From the cell containing the given text, extract its center point as (x, y) coordinate. 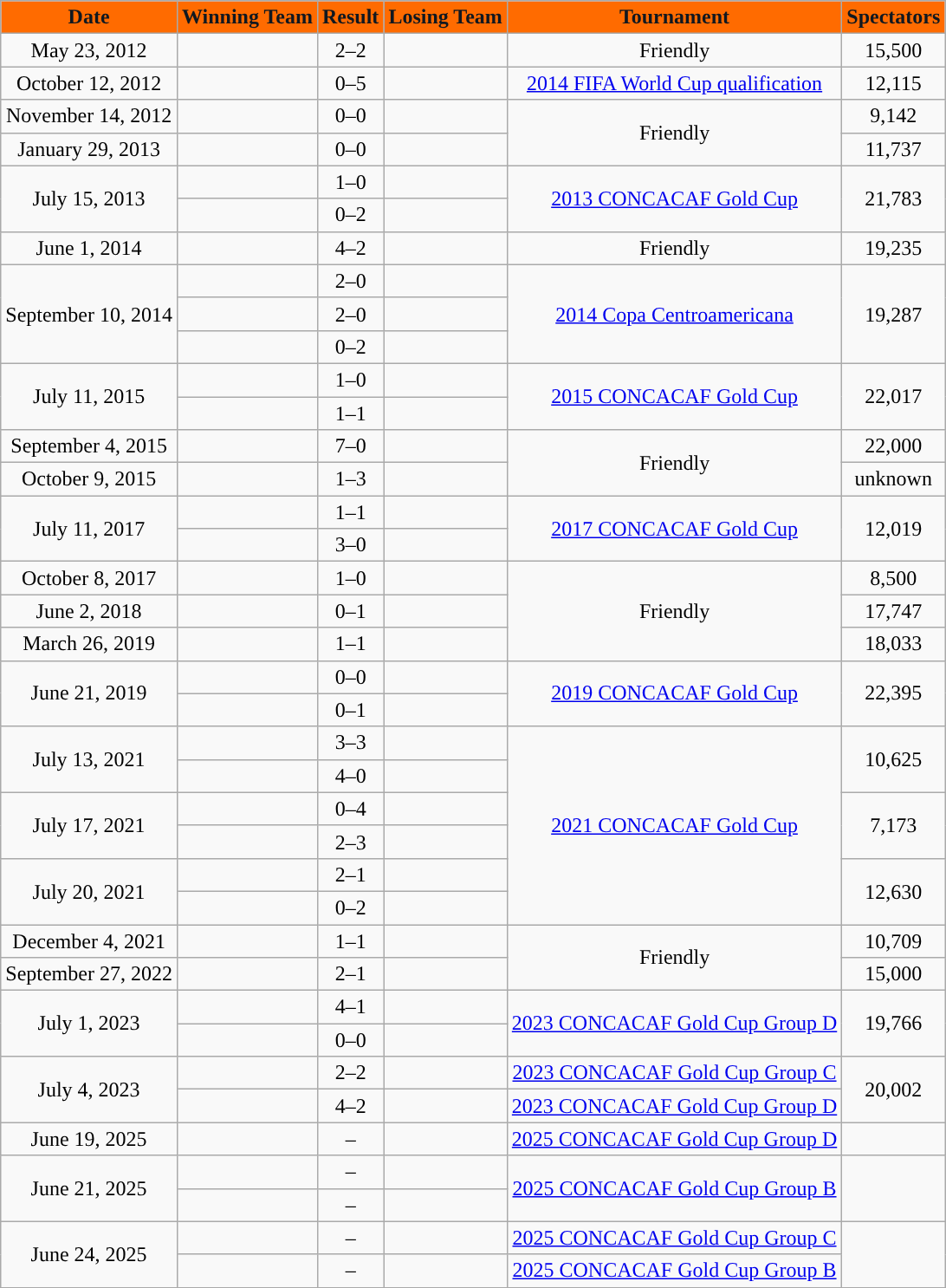
July 4, 2023 (89, 1090)
10,625 (894, 759)
July 20, 2021 (89, 891)
8,500 (894, 578)
2021 CONCACAF Gold Cup (674, 825)
0–4 (350, 809)
22,395 (894, 693)
Date (89, 17)
22,000 (894, 446)
December 4, 2021 (89, 940)
June 2, 2018 (89, 611)
4–1 (350, 1007)
2025 CONCACAF Gold Cup Group C (674, 1238)
17,747 (894, 611)
15,000 (894, 974)
0–5 (350, 83)
3–0 (350, 545)
7–0 (350, 446)
March 26, 2019 (89, 644)
July 11, 2017 (89, 529)
12,630 (894, 891)
June 19, 2025 (89, 1139)
11,737 (894, 149)
June 21, 2025 (89, 1188)
22,017 (894, 396)
January 29, 2013 (89, 149)
3–3 (350, 743)
June 24, 2025 (89, 1254)
September 27, 2022 (89, 974)
Tournament (674, 17)
4–0 (350, 776)
October 8, 2017 (89, 578)
September 4, 2015 (89, 446)
2015 CONCACAF Gold Cup (674, 396)
12,115 (894, 83)
July 13, 2021 (89, 759)
2025 CONCACAF Gold Cup Group D (674, 1139)
2019 CONCACAF Gold Cup (674, 693)
1–3 (350, 479)
unknown (894, 479)
2013 CONCACAF Gold Cup (674, 198)
2014 FIFA World Cup qualification (674, 83)
July 1, 2023 (89, 1024)
July 15, 2013 (89, 198)
12,019 (894, 529)
2014 Copa Centroamericana (674, 314)
20,002 (894, 1090)
2023 CONCACAF Gold Cup Group C (674, 1073)
19,287 (894, 314)
October 12, 2012 (89, 83)
Losing Team (445, 17)
15,500 (894, 50)
Winning Team (247, 17)
July 17, 2021 (89, 825)
June 21, 2019 (89, 693)
May 23, 2012 (89, 50)
18,033 (894, 644)
September 10, 2014 (89, 314)
9,142 (894, 116)
2017 CONCACAF Gold Cup (674, 529)
July 11, 2015 (89, 396)
19,235 (894, 248)
2–3 (350, 842)
19,766 (894, 1024)
November 14, 2012 (89, 116)
21,783 (894, 198)
7,173 (894, 825)
Result (350, 17)
10,709 (894, 940)
June 1, 2014 (89, 248)
Spectators (894, 17)
October 9, 2015 (89, 479)
